Detect which cell encompasses the target text, then output its [x, y] center coordinate. 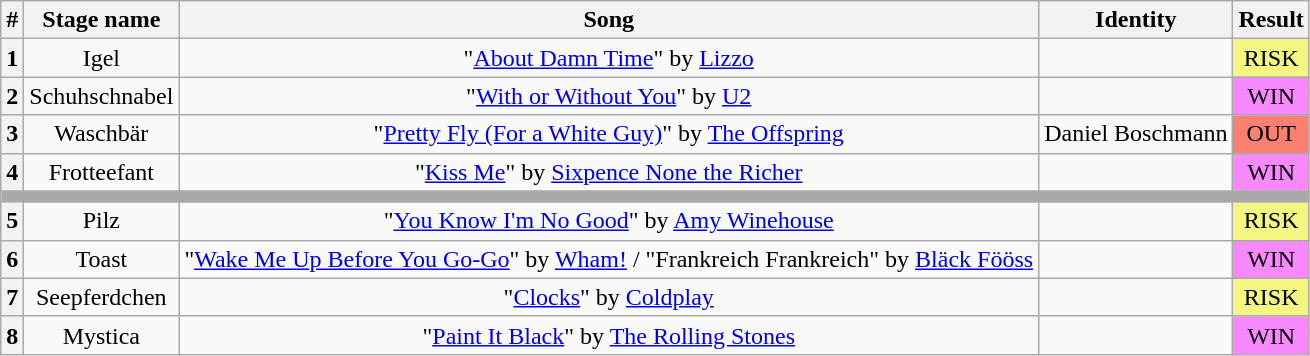
Seepferdchen [102, 297]
6 [12, 259]
Pilz [102, 221]
"Pretty Fly (For a White Guy)" by The Offspring [609, 134]
Schuhschnabel [102, 96]
Daniel Boschmann [1136, 134]
1 [12, 58]
5 [12, 221]
Identity [1136, 20]
"Paint It Black" by The Rolling Stones [609, 335]
"With or Without You" by U2 [609, 96]
Mystica [102, 335]
2 [12, 96]
Toast [102, 259]
"Wake Me Up Before You Go-Go" by Wham! / "Frankreich Frankreich" by Bläck Fööss [609, 259]
"You Know I'm No Good" by Amy Winehouse [609, 221]
"Kiss Me" by Sixpence None the Richer [609, 172]
Result [1271, 20]
7 [12, 297]
8 [12, 335]
Frotteefant [102, 172]
Igel [102, 58]
"About Damn Time" by Lizzo [609, 58]
3 [12, 134]
"Clocks" by Coldplay [609, 297]
Song [609, 20]
Stage name [102, 20]
OUT [1271, 134]
# [12, 20]
Waschbär [102, 134]
4 [12, 172]
